Find where the given text appears and provide that cell's center as [x, y] coordinate. 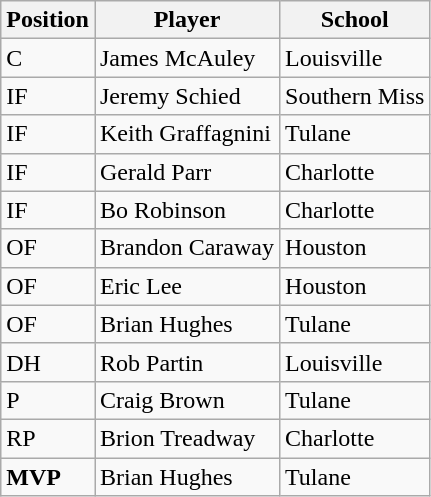
Keith Graffagnini [186, 134]
Craig Brown [186, 400]
Southern Miss [355, 96]
Gerald Parr [186, 172]
Brandon Caraway [186, 248]
Brion Treadway [186, 438]
Jeremy Schied [186, 96]
DH [48, 362]
James McAuley [186, 58]
Position [48, 20]
P [48, 400]
Eric Lee [186, 286]
Player [186, 20]
Bo Robinson [186, 210]
RP [48, 438]
School [355, 20]
Rob Partin [186, 362]
C [48, 58]
MVP [48, 477]
